Return [X, Y] of the center of cell containing provided text 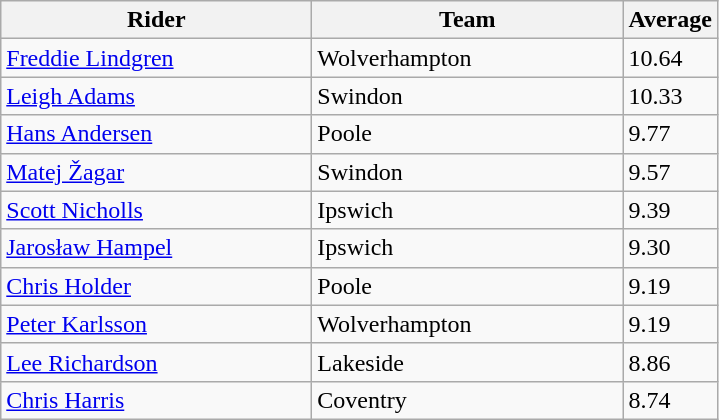
9.57 [670, 172]
Matej Žagar [156, 172]
9.77 [670, 134]
Lee Richardson [156, 362]
Team [468, 20]
8.86 [670, 362]
9.30 [670, 248]
Jarosław Hampel [156, 248]
8.74 [670, 400]
10.33 [670, 96]
Average [670, 20]
Hans Andersen [156, 134]
Chris Harris [156, 400]
Scott Nicholls [156, 210]
Chris Holder [156, 286]
Lakeside [468, 362]
9.39 [670, 210]
Peter Karlsson [156, 324]
10.64 [670, 58]
Freddie Lindgren [156, 58]
Rider [156, 20]
Leigh Adams [156, 96]
Coventry [468, 400]
